For the text-containing cell, return its midpoint in (x, y) coordinate format. 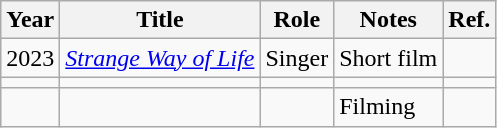
Short film (388, 58)
Title (160, 20)
Strange Way of Life (160, 58)
Year (30, 20)
Notes (388, 20)
Singer (297, 58)
2023 (30, 58)
Ref. (470, 20)
Role (297, 20)
Filming (388, 107)
